Return [x, y] of the center of cell containing provided text 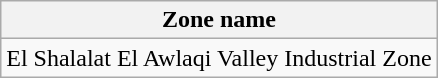
El Shalalat El Awlaqi Valley Industrial Zone [219, 58]
Zone name [219, 20]
